Pinpoint the cell where the given text exists, returning its [X, Y] midpoint coordinate. 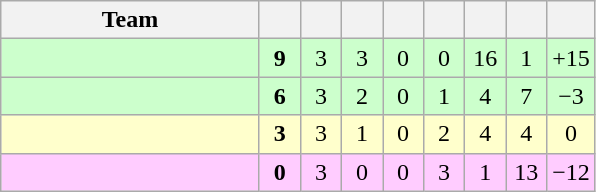
−3 [572, 96]
13 [526, 172]
16 [486, 58]
−12 [572, 172]
7 [526, 96]
6 [280, 96]
+15 [572, 58]
9 [280, 58]
Team [130, 20]
